Provide the [X, Y] coordinate of the cell's center where the given text is located.  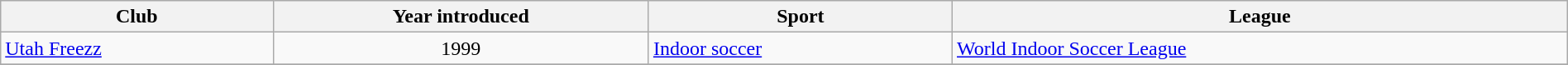
1999 [461, 48]
Utah Freezz [137, 48]
Year introduced [461, 17]
Club [137, 17]
World Indoor Soccer League [1260, 48]
Indoor soccer [801, 48]
League [1260, 17]
Sport [801, 17]
